Scan for the cell matching the given text and deliver its [X, Y] coordinate at center. 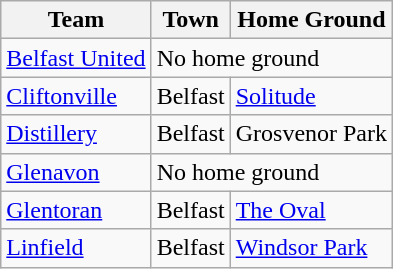
Cliftonville [76, 96]
Windsor Park [311, 248]
Team [76, 20]
Home Ground [311, 20]
Grosvenor Park [311, 134]
Distillery [76, 134]
Solitude [311, 96]
Town [190, 20]
Glentoran [76, 210]
The Oval [311, 210]
Linfield [76, 248]
Belfast United [76, 58]
Glenavon [76, 172]
